Search for the cell housing the specified text and yield its (X, Y) center coordinate. 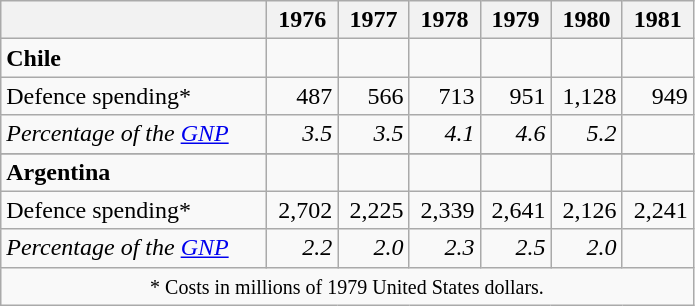
2,702 (302, 210)
* Costs in millions of 1979 United States dollars. (347, 286)
1977 (374, 20)
1981 (658, 20)
2.5 (516, 248)
487 (302, 96)
Argentina (134, 172)
4.6 (516, 134)
5.2 (586, 134)
951 (516, 96)
1,128 (586, 96)
1978 (444, 20)
4.1 (444, 134)
2,225 (374, 210)
2,641 (516, 210)
1976 (302, 20)
2,241 (658, 210)
2.3 (444, 248)
2.2 (302, 248)
2,339 (444, 210)
713 (444, 96)
1979 (516, 20)
2,126 (586, 210)
Chile (134, 58)
566 (374, 96)
949 (658, 96)
1980 (586, 20)
